From the cell containing the given text, extract its center point as (X, Y) coordinate. 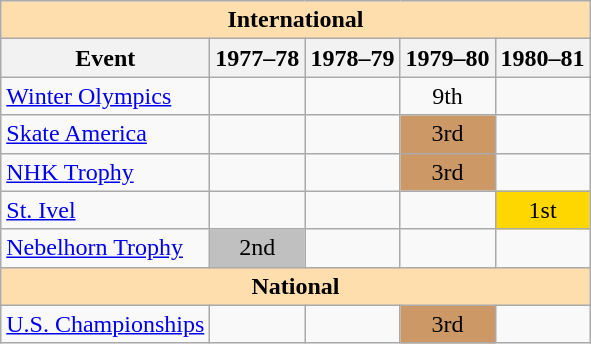
Skate America (106, 134)
1977–78 (258, 58)
1978–79 (352, 58)
2nd (258, 248)
Winter Olympics (106, 96)
National (296, 286)
1st (542, 210)
Event (106, 58)
International (296, 20)
NHK Trophy (106, 172)
Nebelhorn Trophy (106, 248)
1980–81 (542, 58)
1979–80 (448, 58)
St. Ivel (106, 210)
9th (448, 96)
U.S. Championships (106, 324)
